Provide the (X, Y) coordinate of the cell's center where the given text is located.  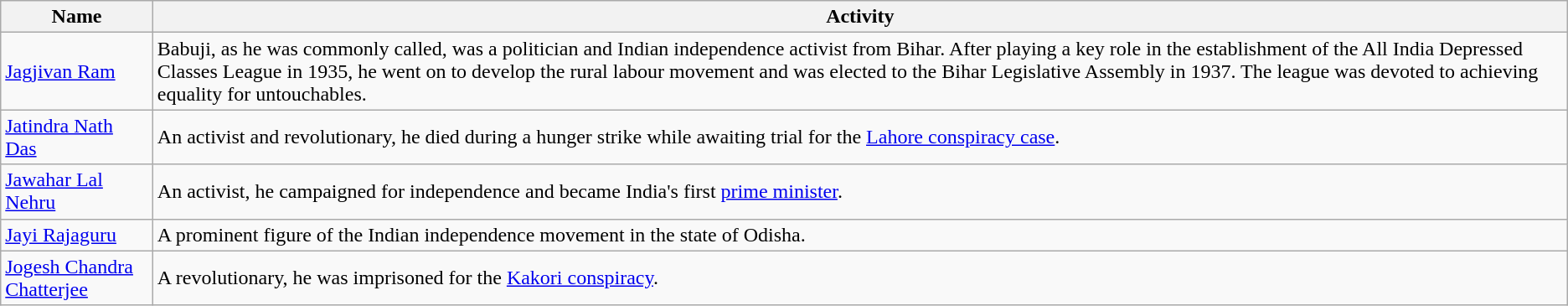
Jogesh Chandra Chatterjee (77, 278)
Name (77, 17)
Jayi Rajaguru (77, 235)
An activist and revolutionary, he died during a hunger strike while awaiting trial for the Lahore conspiracy case. (859, 137)
An activist, he campaigned for independence and became India's first prime minister. (859, 191)
Jagjivan Ram (77, 71)
A prominent figure of the Indian independence movement in the state of Odisha. (859, 235)
A revolutionary, he was imprisoned for the Kakori conspiracy. (859, 278)
Jatindra Nath Das (77, 137)
Jawahar Lal Nehru (77, 191)
Activity (859, 17)
